Return the (X, Y) coordinate for the center point of the cell that contains the specified text.  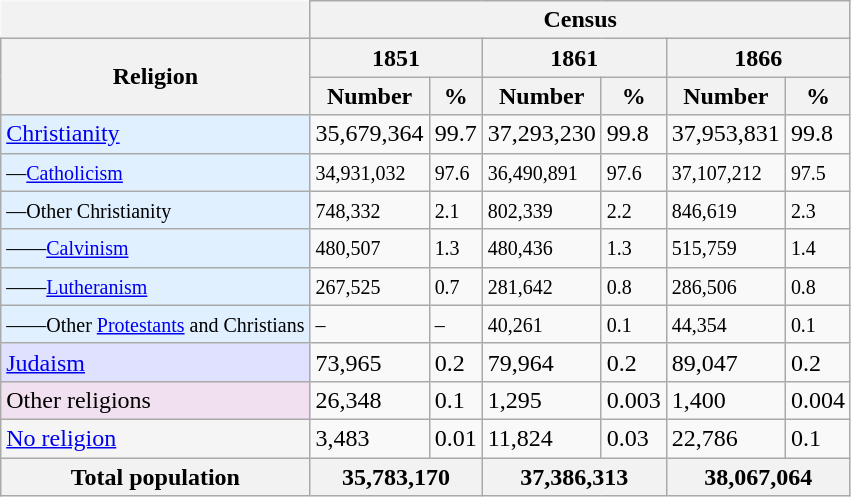
——Calvinism (156, 248)
35,783,170 (396, 477)
Census (580, 20)
—Catholicism (156, 172)
37,386,313 (574, 477)
34,931,032 (370, 172)
802,339 (542, 210)
2.1 (456, 210)
480,507 (370, 248)
2.2 (634, 210)
267,525 (370, 286)
37,293,230 (542, 134)
97.5 (818, 172)
Christianity (156, 134)
37,953,831 (726, 134)
515,759 (726, 248)
281,642 (542, 286)
286,506 (726, 286)
0.01 (456, 438)
36,490,891 (542, 172)
79,964 (542, 362)
1.4 (818, 248)
480,436 (542, 248)
99.7 (456, 134)
2.3 (818, 210)
748,332 (370, 210)
35,679,364 (370, 134)
0.003 (634, 400)
0.004 (818, 400)
Total population (156, 477)
11,824 (542, 438)
——Other Protestants and Christians (156, 324)
73,965 (370, 362)
1,295 (542, 400)
——Lutheranism (156, 286)
1851 (396, 58)
No religion (156, 438)
Other religions (156, 400)
26,348 (370, 400)
1,400 (726, 400)
89,047 (726, 362)
44,354 (726, 324)
37,107,212 (726, 172)
—Other Christianity (156, 210)
22,786 (726, 438)
0.03 (634, 438)
1861 (574, 58)
1866 (758, 58)
Judaism (156, 362)
40,261 (542, 324)
Religion (156, 77)
846,619 (726, 210)
3,483 (370, 438)
38,067,064 (758, 477)
0.7 (456, 286)
